Capture the cell that displays the provided text and extract its (X, Y) central coordinate. 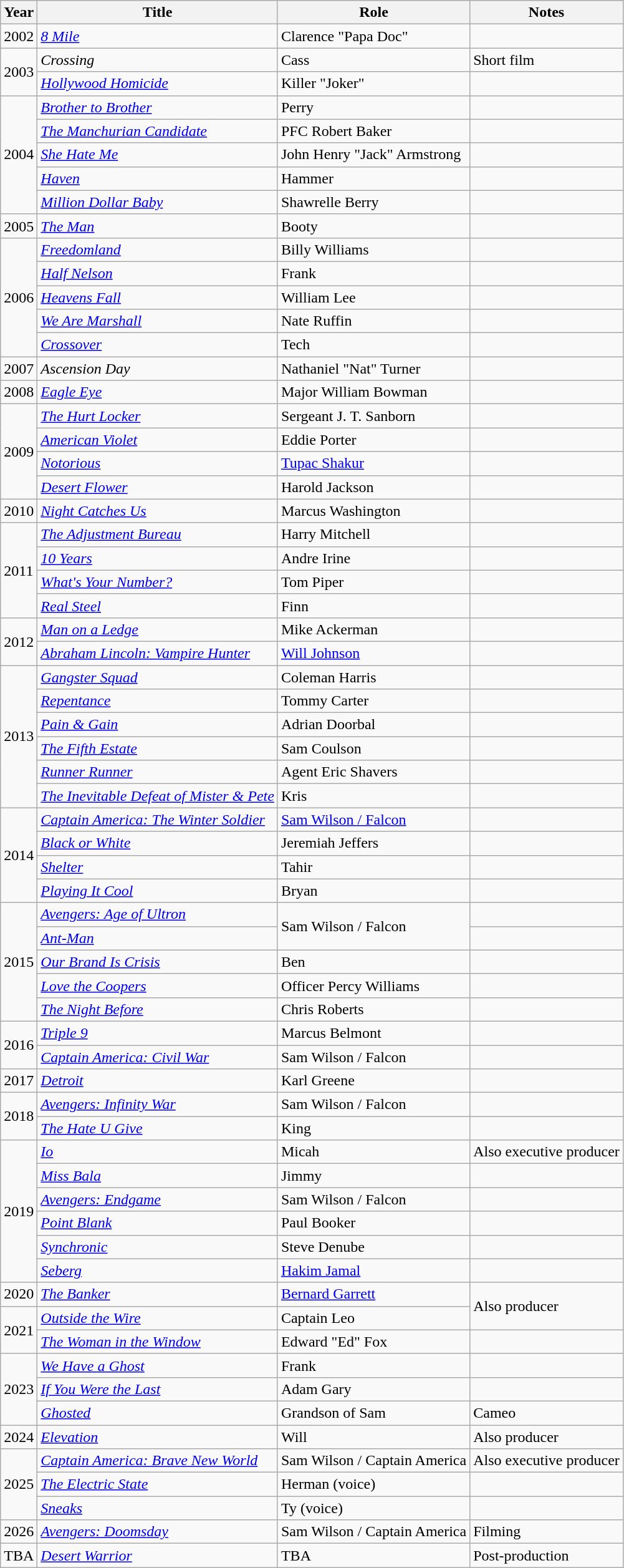
Black or White (158, 843)
2019 (19, 1211)
Perry (373, 107)
Ghosted (158, 1413)
Title (158, 12)
Bernard Garrett (373, 1294)
The Electric State (158, 1484)
Avengers: Doomsday (158, 1532)
Bryan (373, 891)
2024 (19, 1436)
Steve Denube (373, 1247)
Real Steel (158, 606)
Shelter (158, 867)
2003 (19, 72)
Abraham Lincoln: Vampire Hunter (158, 653)
Ant-Man (158, 938)
2006 (19, 297)
2007 (19, 369)
Clarence "Papa Doc" (373, 36)
Captain America: The Winter Soldier (158, 820)
2008 (19, 392)
PFC Robert Baker (373, 131)
10 Years (158, 558)
Agent Eric Shavers (373, 772)
The Man (158, 226)
Ascension Day (158, 369)
Ben (373, 962)
Captain Leo (373, 1318)
Gangster Squad (158, 677)
Seberg (158, 1270)
The Hurt Locker (158, 416)
Will Johnson (373, 653)
Major William Bowman (373, 392)
Point Blank (158, 1223)
The Manchurian Candidate (158, 131)
Shawrelle Berry (373, 202)
Tupac Shakur (373, 463)
William Lee (373, 298)
Sneaks (158, 1508)
8 Mile (158, 36)
What's Your Number? (158, 582)
Nathaniel "Nat" Turner (373, 369)
Love the Coopers (158, 985)
Kris (373, 796)
Million Dollar Baby (158, 202)
Chris Roberts (373, 1009)
Will (373, 1436)
2020 (19, 1294)
Desert Flower (158, 487)
Micah (373, 1152)
Grandson of Sam (373, 1413)
Karl Greene (373, 1081)
2015 (19, 962)
Sergeant J. T. Sanborn (373, 416)
Outside the Wire (158, 1318)
Filming (547, 1532)
Tommy Carter (373, 701)
2012 (19, 641)
Io (158, 1152)
2016 (19, 1045)
Half Nelson (158, 273)
Short film (547, 60)
The Night Before (158, 1009)
Freedomland (158, 249)
Nate Ruffin (373, 321)
Repentance (158, 701)
2010 (19, 511)
2005 (19, 226)
Officer Percy Williams (373, 985)
Herman (voice) (373, 1484)
2009 (19, 452)
We Have a Ghost (158, 1365)
Hammer (373, 178)
Tech (373, 345)
Jimmy (373, 1176)
If You Were the Last (158, 1389)
Tom Piper (373, 582)
Crossing (158, 60)
Billy Williams (373, 249)
Pain & Gain (158, 725)
Mike Ackerman (373, 629)
The Hate U Give (158, 1128)
Avengers: Infinity War (158, 1105)
Crossover (158, 345)
American Violet (158, 440)
Paul Booker (373, 1223)
2002 (19, 36)
Marcus Washington (373, 511)
Year (19, 12)
Avengers: Endgame (158, 1199)
Tahir (373, 867)
Post-production (547, 1556)
Killer "Joker" (373, 84)
John Henry "Jack" Armstrong (373, 155)
2013 (19, 736)
2017 (19, 1081)
Triple 9 (158, 1033)
Edward "Ed" Fox (373, 1342)
Hollywood Homicide (158, 84)
Detroit (158, 1081)
Finn (373, 606)
The Banker (158, 1294)
2025 (19, 1484)
2014 (19, 855)
Brother to Brother (158, 107)
2018 (19, 1116)
Adam Gary (373, 1389)
Avengers: Age of Ultron (158, 914)
Eddie Porter (373, 440)
Elevation (158, 1436)
The Fifth Estate (158, 748)
Adrian Doorbal (373, 725)
Notes (547, 12)
Booty (373, 226)
Role (373, 12)
The Inevitable Defeat of Mister & Pete (158, 796)
Heavens Fall (158, 298)
Harold Jackson (373, 487)
Marcus Belmont (373, 1033)
Desert Warrior (158, 1556)
Captain America: Brave New World (158, 1461)
Miss Bala (158, 1176)
Our Brand Is Crisis (158, 962)
Eagle Eye (158, 392)
Runner Runner (158, 772)
Sam Coulson (373, 748)
Night Catches Us (158, 511)
2023 (19, 1389)
Harry Mitchell (373, 535)
Coleman Harris (373, 677)
2021 (19, 1330)
Synchronic (158, 1247)
Cass (373, 60)
We Are Marshall (158, 321)
Ty (voice) (373, 1508)
Notorious (158, 463)
King (373, 1128)
Man on a Ledge (158, 629)
Haven (158, 178)
2026 (19, 1532)
The Woman in the Window (158, 1342)
Cameo (547, 1413)
2011 (19, 570)
Hakim Jamal (373, 1270)
Captain America: Civil War (158, 1057)
Playing It Cool (158, 891)
Andre Irine (373, 558)
Jeremiah Jeffers (373, 843)
The Adjustment Bureau (158, 535)
She Hate Me (158, 155)
2004 (19, 155)
